Determine the (x, y) coordinate at the center of the cell enclosing the given text.  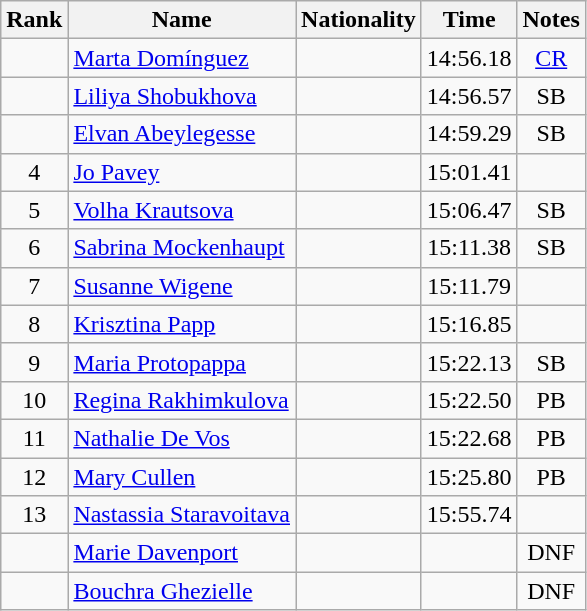
7 (34, 286)
15:16.85 (469, 324)
11 (34, 438)
15:22.68 (469, 438)
13 (34, 515)
Maria Protopappa (182, 362)
9 (34, 362)
Bouchra Ghezielle (182, 591)
14:56.18 (469, 58)
15:22.13 (469, 362)
Marie Davenport (182, 553)
15:11.38 (469, 248)
Marta Domínguez (182, 58)
Name (182, 20)
15:06.47 (469, 210)
Jo Pavey (182, 172)
Mary Cullen (182, 477)
14:59.29 (469, 134)
8 (34, 324)
Elvan Abeylegesse (182, 134)
12 (34, 477)
Time (469, 20)
Nastassia Staravoitava (182, 515)
Notes (551, 20)
10 (34, 400)
15:55.74 (469, 515)
Krisztina Papp (182, 324)
Nationality (359, 20)
Regina Rakhimkulova (182, 400)
6 (34, 248)
CR (551, 58)
Liliya Shobukhova (182, 96)
Volha Krautsova (182, 210)
15:22.50 (469, 400)
Nathalie De Vos (182, 438)
4 (34, 172)
15:25.80 (469, 477)
Rank (34, 20)
14:56.57 (469, 96)
5 (34, 210)
Susanne Wigene (182, 286)
Sabrina Mockenhaupt (182, 248)
15:11.79 (469, 286)
15:01.41 (469, 172)
